For the text-containing cell, return its midpoint in (x, y) coordinate format. 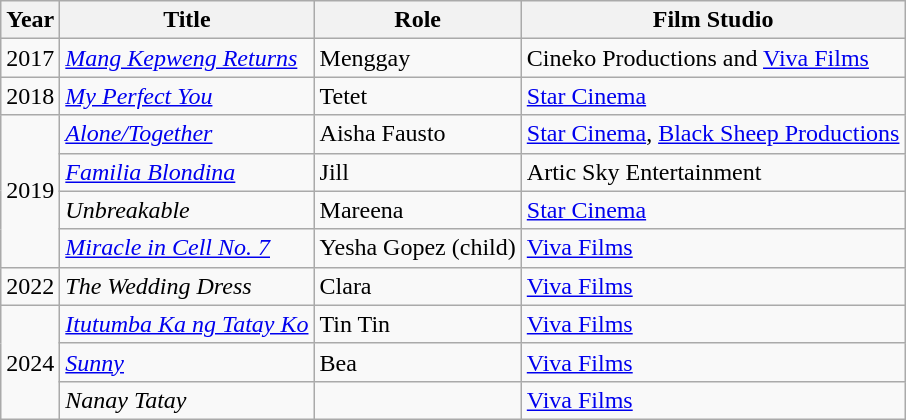
Film Studio (713, 20)
Bea (418, 362)
Nanay Tatay (187, 400)
2019 (30, 191)
2022 (30, 286)
Jill (418, 172)
Unbreakable (187, 210)
Artic Sky Entertainment (713, 172)
2018 (30, 96)
Familia Blondina (187, 172)
Title (187, 20)
2024 (30, 362)
Mang Kepweng Returns (187, 58)
Miracle in Cell No. 7 (187, 248)
2017 (30, 58)
Yesha Gopez (child) (418, 248)
Cineko Productions and Viva Films (713, 58)
Alone/Together (187, 134)
Sunny (187, 362)
The Wedding Dress (187, 286)
Mareena (418, 210)
My Perfect You (187, 96)
Role (418, 20)
Itutumba Ka ng Tatay Ko (187, 324)
Year (30, 20)
Tetet (418, 96)
Tin Tin (418, 324)
Clara (418, 286)
Menggay (418, 58)
Aisha Fausto (418, 134)
Star Cinema, Black Sheep Productions (713, 134)
